Return the (x, y) coordinate for the center point of the cell that contains the specified text.  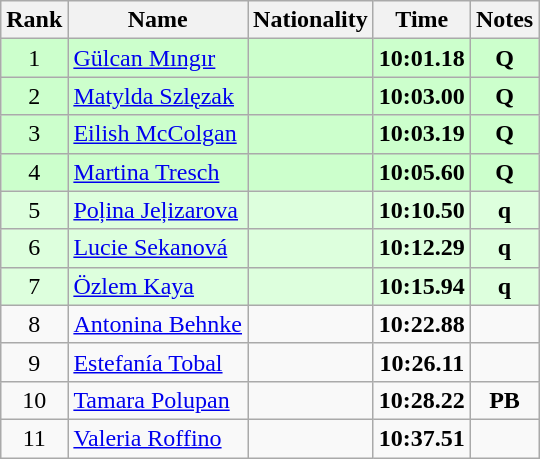
PB (504, 400)
Matylda Szlęzak (158, 96)
2 (34, 96)
4 (34, 172)
10:28.22 (422, 400)
Gülcan Mıngır (158, 58)
10:12.29 (422, 248)
5 (34, 210)
Tamara Polupan (158, 400)
Rank (34, 20)
7 (34, 286)
Antonina Behnke (158, 324)
10 (34, 400)
Eilish McColgan (158, 134)
Nationality (311, 20)
11 (34, 438)
Martina Tresch (158, 172)
Time (422, 20)
Name (158, 20)
Lucie Sekanová (158, 248)
10:22.88 (422, 324)
Estefanía Tobal (158, 362)
10:03.19 (422, 134)
10:26.11 (422, 362)
10:03.00 (422, 96)
9 (34, 362)
Notes (504, 20)
1 (34, 58)
10:37.51 (422, 438)
10:01.18 (422, 58)
10:10.50 (422, 210)
Valeria Roffino (158, 438)
10:15.94 (422, 286)
8 (34, 324)
6 (34, 248)
3 (34, 134)
10:05.60 (422, 172)
Özlem Kaya (158, 286)
Poļina Jeļizarova (158, 210)
